Identify which cell holds the provided text, then report its [X, Y] central coordinate. 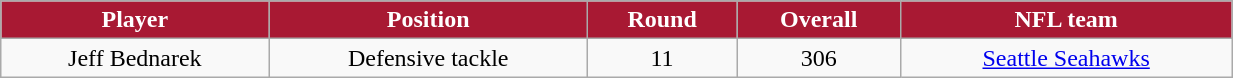
Round [662, 20]
Player [135, 20]
Position [428, 20]
NFL team [1066, 20]
Jeff Bednarek [135, 58]
11 [662, 58]
306 [819, 58]
Seattle Seahawks [1066, 58]
Defensive tackle [428, 58]
Overall [819, 20]
